Search for the cell housing the specified text and yield its (x, y) center coordinate. 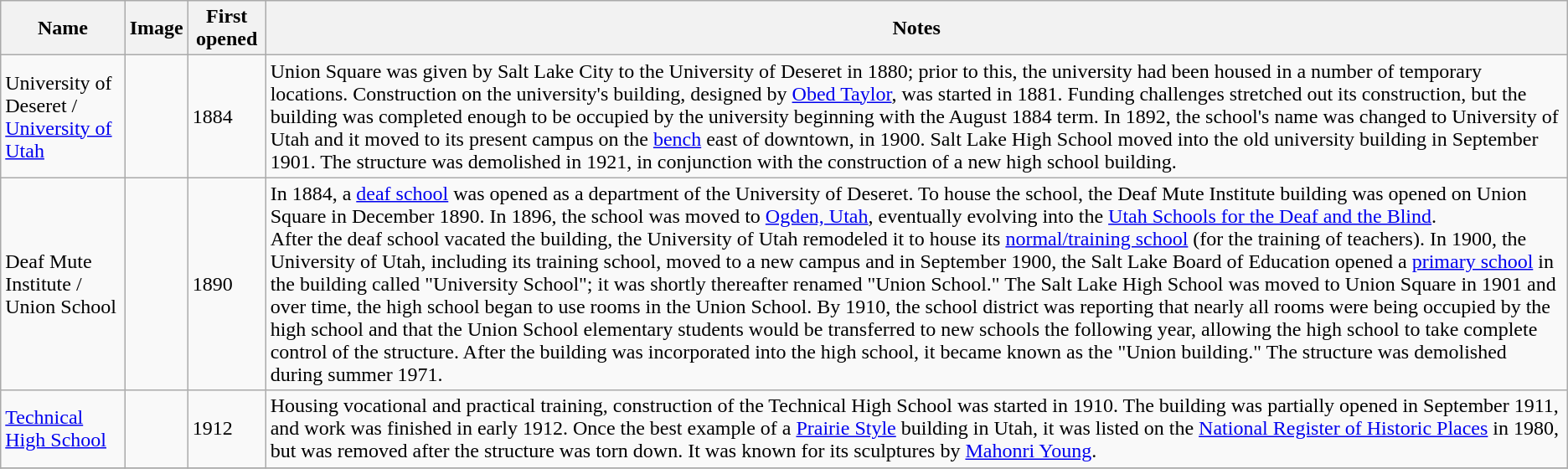
Technical High School (63, 429)
Image (156, 28)
1890 (226, 284)
1912 (226, 429)
Notes (916, 28)
Deaf Mute Institute / Union School (63, 284)
First opened (226, 28)
Name (63, 28)
1884 (226, 116)
University of Deseret /University of Utah (63, 116)
